From the cell containing the given text, extract its center point as (X, Y) coordinate. 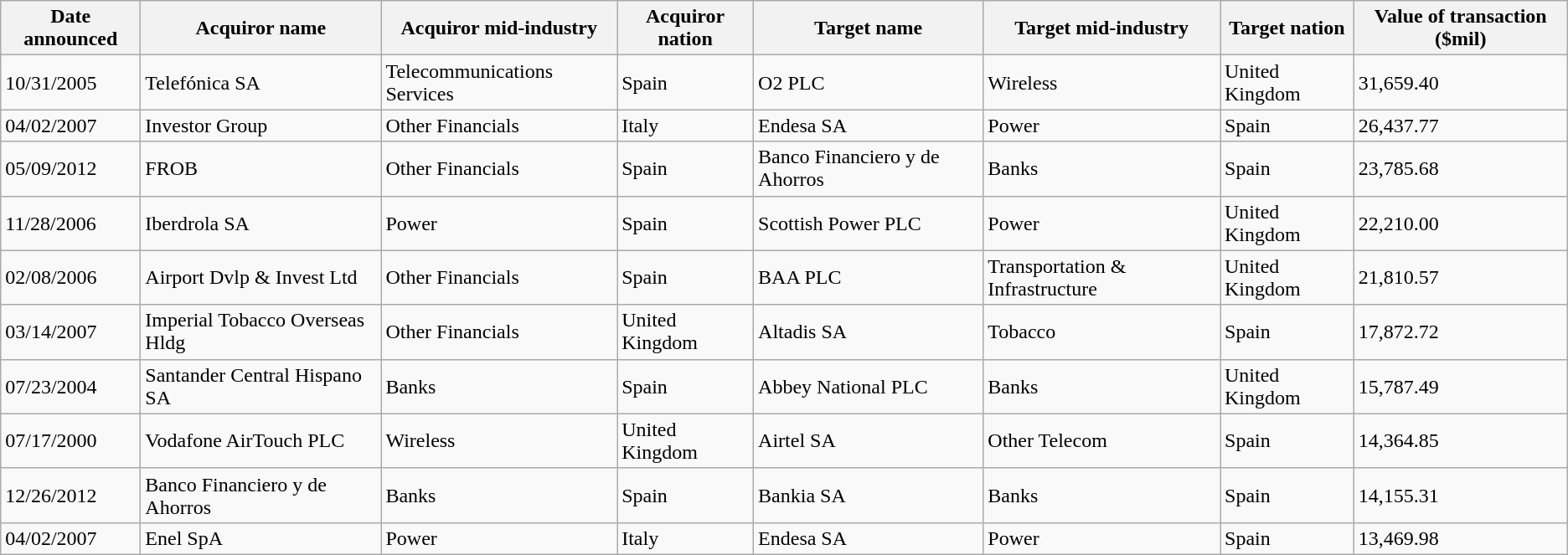
Bankia SA (869, 496)
BAA PLC (869, 278)
15,787.49 (1461, 387)
26,437.77 (1461, 126)
03/14/2007 (70, 331)
Target name (869, 28)
Santander Central Hispano SA (261, 387)
14,155.31 (1461, 496)
11/28/2006 (70, 223)
12/26/2012 (70, 496)
02/08/2006 (70, 278)
Telecommunications Services (499, 82)
Acquiror name (261, 28)
Acquiror nation (685, 28)
07/17/2000 (70, 440)
22,210.00 (1461, 223)
Tobacco (1102, 331)
07/23/2004 (70, 387)
Altadis SA (869, 331)
Other Telecom (1102, 440)
05/09/2012 (70, 169)
Abbey National PLC (869, 387)
Target nation (1287, 28)
Vodafone AirTouch PLC (261, 440)
Value of transaction ($mil) (1461, 28)
Airtel SA (869, 440)
Acquiror mid-industry (499, 28)
Iberdrola SA (261, 223)
O2 PLC (869, 82)
Transportation & Infrastructure (1102, 278)
21,810.57 (1461, 278)
Enel SpA (261, 538)
10/31/2005 (70, 82)
13,469.98 (1461, 538)
31,659.40 (1461, 82)
23,785.68 (1461, 169)
Telefónica SA (261, 82)
Target mid-industry (1102, 28)
14,364.85 (1461, 440)
Airport Dvlp & Invest Ltd (261, 278)
Date announced (70, 28)
Investor Group (261, 126)
FROB (261, 169)
Imperial Tobacco Overseas Hldg (261, 331)
Scottish Power PLC (869, 223)
17,872.72 (1461, 331)
